Search for the cell housing the specified text and yield its (X, Y) center coordinate. 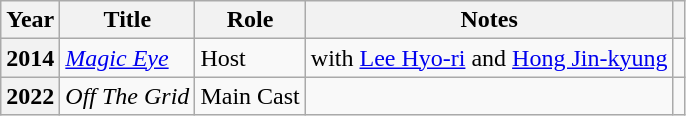
Main Cast (250, 96)
Notes (489, 20)
Magic Eye (128, 58)
Off The Grid (128, 96)
Role (250, 20)
Host (250, 58)
2022 (30, 96)
2014 (30, 58)
with Lee Hyo-ri and Hong Jin-kyung (489, 58)
Year (30, 20)
Title (128, 20)
